Provide the (X, Y) coordinate of the cell's center where the given text is located.  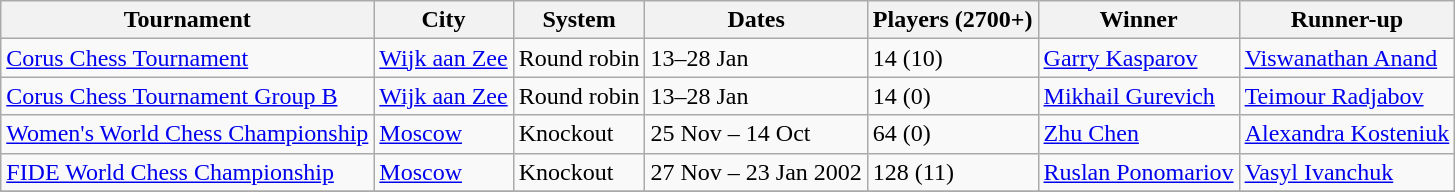
128 (11) (952, 172)
Tournament (188, 20)
Dates (756, 20)
Teimour Radjabov (1347, 96)
Corus Chess Tournament (188, 58)
Garry Kasparov (1138, 58)
64 (0) (952, 134)
Alexandra Kosteniuk (1347, 134)
FIDE World Chess Championship (188, 172)
27 Nov – 23 Jan 2002 (756, 172)
City (444, 20)
14 (0) (952, 96)
Viswanathan Anand (1347, 58)
Vasyl Ivanchuk (1347, 172)
System (579, 20)
Corus Chess Tournament Group B (188, 96)
14 (10) (952, 58)
25 Nov – 14 Oct (756, 134)
Winner (1138, 20)
Players (2700+) (952, 20)
Mikhail Gurevich (1138, 96)
Zhu Chen (1138, 134)
Ruslan Ponomariov (1138, 172)
Women's World Chess Championship (188, 134)
Runner-up (1347, 20)
